Locate the cell with the specified text and output its [X, Y] center coordinate. 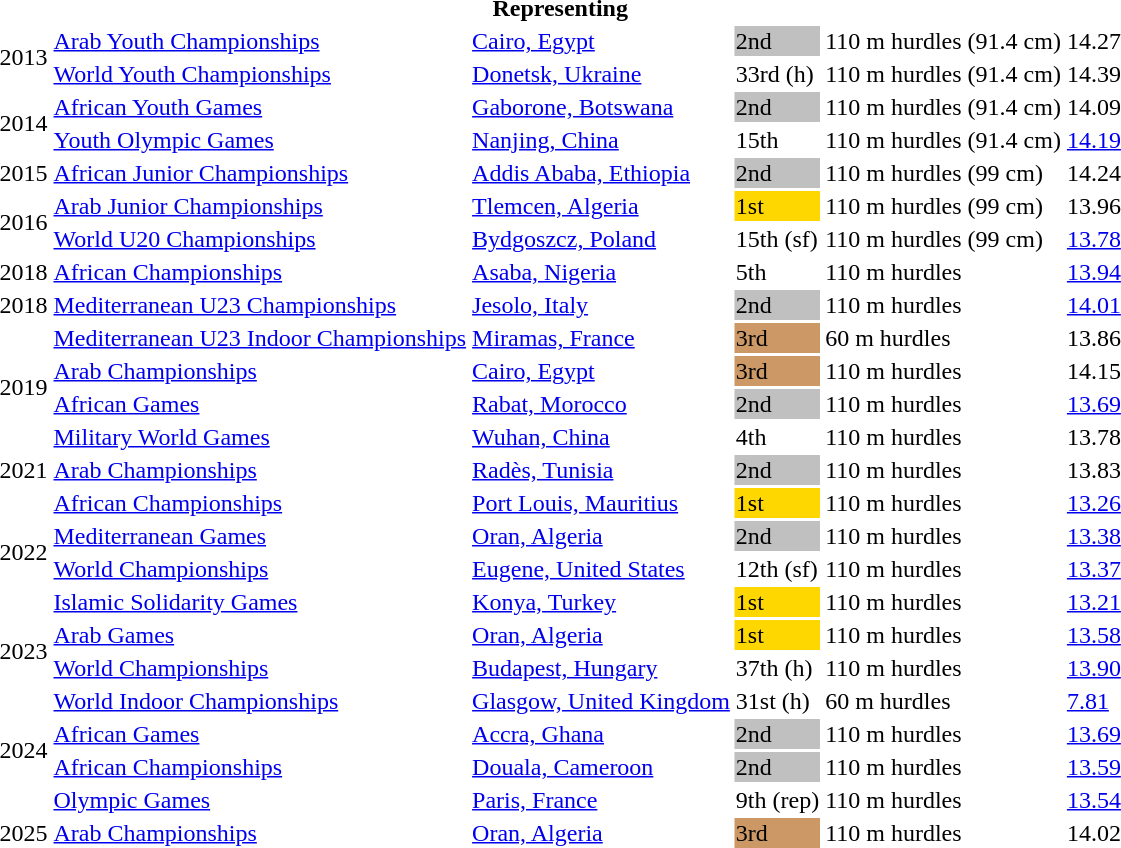
12th (sf) [777, 569]
Port Louis, Mauritius [602, 503]
Wuhan, China [602, 437]
African Youth Games [260, 107]
Eugene, United States [602, 569]
African Junior Championships [260, 173]
15th (sf) [777, 239]
Miramas, France [602, 338]
Mediterranean Games [260, 536]
Mediterranean U23 Indoor Championships [260, 338]
4th [777, 437]
Jesolo, Italy [602, 305]
Tlemcen, Algeria [602, 206]
37th (h) [777, 668]
World U20 Championships [260, 239]
Arab Youth Championships [260, 41]
Konya, Turkey [602, 602]
Youth Olympic Games [260, 140]
9th (rep) [777, 800]
World Indoor Championships [260, 701]
Arab Junior Championships [260, 206]
Donetsk, Ukraine [602, 74]
Arab Games [260, 635]
Islamic Solidarity Games [260, 602]
Paris, France [602, 800]
Glasgow, United Kingdom [602, 701]
Budapest, Hungary [602, 668]
Douala, Cameroon [602, 767]
Mediterranean U23 Championships [260, 305]
15th [777, 140]
Olympic Games [260, 800]
31st (h) [777, 701]
Rabat, Morocco [602, 404]
World Youth Championships [260, 74]
33rd (h) [777, 74]
Accra, Ghana [602, 734]
Military World Games [260, 437]
Addis Ababa, Ethiopia [602, 173]
Bydgoszcz, Poland [602, 239]
Asaba, Nigeria [602, 272]
5th [777, 272]
Gaborone, Botswana [602, 107]
Nanjing, China [602, 140]
Radès, Tunisia [602, 470]
